For the text-containing cell, return its midpoint in (x, y) coordinate format. 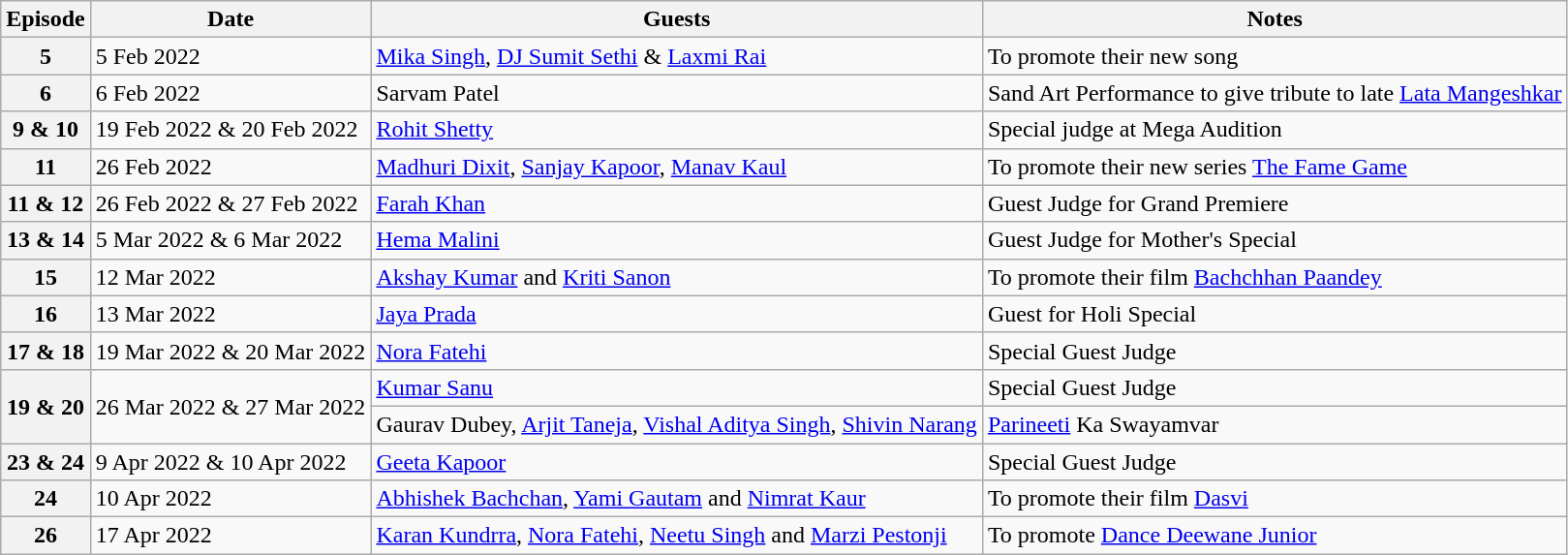
To promote their film Dasvi (1275, 499)
Notes (1275, 19)
17 Apr 2022 (231, 536)
Geeta Kapoor (676, 462)
Kumar Sanu (676, 387)
To promote their new song (1275, 56)
Karan Kundrra, Nora Fatehi, Neetu Singh and Marzi Pestonji (676, 536)
19 Mar 2022 & 20 Mar 2022 (231, 351)
5 Feb 2022 (231, 56)
5 (46, 56)
To promote their new series The Fame Game (1275, 167)
Sand Art Performance to give tribute to late Lata Mangeshkar (1275, 93)
Guests (676, 19)
11 & 12 (46, 203)
Nora Fatehi (676, 351)
To promote their film Bachchhan Paandey (1275, 277)
26 Mar 2022 & 27 Mar 2022 (231, 406)
10 Apr 2022 (231, 499)
26 (46, 536)
23 & 24 (46, 462)
Farah Khan (676, 203)
Guest Judge for Mother's Special (1275, 240)
Akshay Kumar and Kriti Sanon (676, 277)
Rohit Shetty (676, 130)
Abhishek Bachchan, Yami Gautam and Nimrat Kaur (676, 499)
Madhuri Dixit, Sanjay Kapoor, Manav Kaul (676, 167)
9 Apr 2022 & 10 Apr 2022 (231, 462)
Sarvam Patel (676, 93)
To promote Dance Deewane Junior (1275, 536)
Mika Singh, DJ Sumit Sethi & Laxmi Rai (676, 56)
6 Feb 2022 (231, 93)
26 Feb 2022 & 27 Feb 2022 (231, 203)
17 & 18 (46, 351)
13 & 14 (46, 240)
24 (46, 499)
11 (46, 167)
9 & 10 (46, 130)
5 Mar 2022 & 6 Mar 2022 (231, 240)
6 (46, 93)
Gaurav Dubey, Arjit Taneja, Vishal Aditya Singh, Shivin Narang (676, 424)
Guest Judge for Grand Premiere (1275, 203)
19 Feb 2022 & 20 Feb 2022 (231, 130)
Guest for Holi Special (1275, 314)
16 (46, 314)
26 Feb 2022 (231, 167)
Episode (46, 19)
Date (231, 19)
Special judge at Mega Audition (1275, 130)
12 Mar 2022 (231, 277)
15 (46, 277)
Hema Malini (676, 240)
Jaya Prada (676, 314)
Parineeti Ka Swayamvar (1275, 424)
19 & 20 (46, 406)
13 Mar 2022 (231, 314)
